Scan for the cell matching the given text and deliver its [X, Y] coordinate at center. 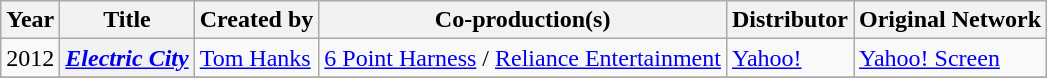
Yahoo! [790, 58]
Electric City [127, 58]
Created by [256, 20]
Distributor [790, 20]
Co-production(s) [523, 20]
Year [30, 20]
6 Point Harness / Reliance Entertainment [523, 58]
Yahoo! Screen [950, 58]
Original Network [950, 20]
Title [127, 20]
2012 [30, 58]
Tom Hanks [256, 58]
